Find where the given text appears and provide that cell's center as [X, Y] coordinate. 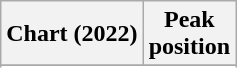
Chart (2022) [72, 34]
Peakposition [189, 34]
